Find where the given text appears and provide that cell's center as [x, y] coordinate. 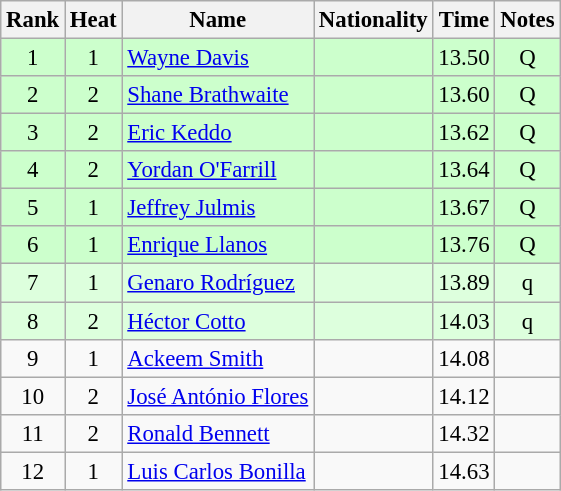
3 [33, 133]
Ronald Bennett [218, 433]
14.32 [464, 433]
José António Flores [218, 396]
Notes [528, 20]
10 [33, 396]
13.67 [464, 208]
Shane Brathwaite [218, 95]
Rank [33, 20]
Enrique Llanos [218, 245]
14.03 [464, 321]
4 [33, 170]
9 [33, 358]
13.62 [464, 133]
13.76 [464, 245]
13.89 [464, 283]
Yordan O'Farrill [218, 170]
14.12 [464, 396]
Ackeem Smith [218, 358]
Time [464, 20]
5 [33, 208]
14.08 [464, 358]
11 [33, 433]
6 [33, 245]
Heat [94, 20]
13.60 [464, 95]
13.50 [464, 58]
7 [33, 283]
Jeffrey Julmis [218, 208]
Wayne Davis [218, 58]
14.63 [464, 471]
Eric Keddo [218, 133]
12 [33, 471]
Genaro Rodríguez [218, 283]
Luis Carlos Bonilla [218, 471]
13.64 [464, 170]
Héctor Cotto [218, 321]
8 [33, 321]
Nationality [374, 20]
Name [218, 20]
